Extract the [x, y] coordinate from the center of the cell holding the provided text.  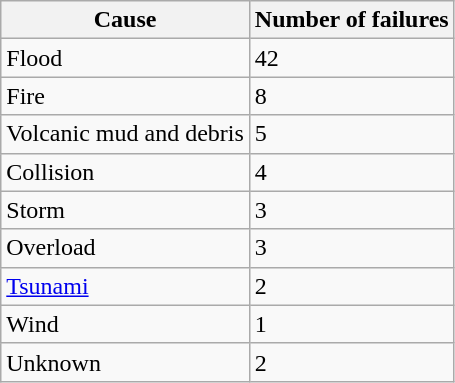
Number of failures [352, 20]
5 [352, 134]
Tsunami [126, 286]
Flood [126, 58]
42 [352, 58]
Unknown [126, 362]
1 [352, 324]
Volcanic mud and debris [126, 134]
Wind [126, 324]
Overload [126, 248]
8 [352, 96]
Cause [126, 20]
Collision [126, 172]
Storm [126, 210]
4 [352, 172]
Fire [126, 96]
